Locate the cell with the specified text and output its [X, Y] center coordinate. 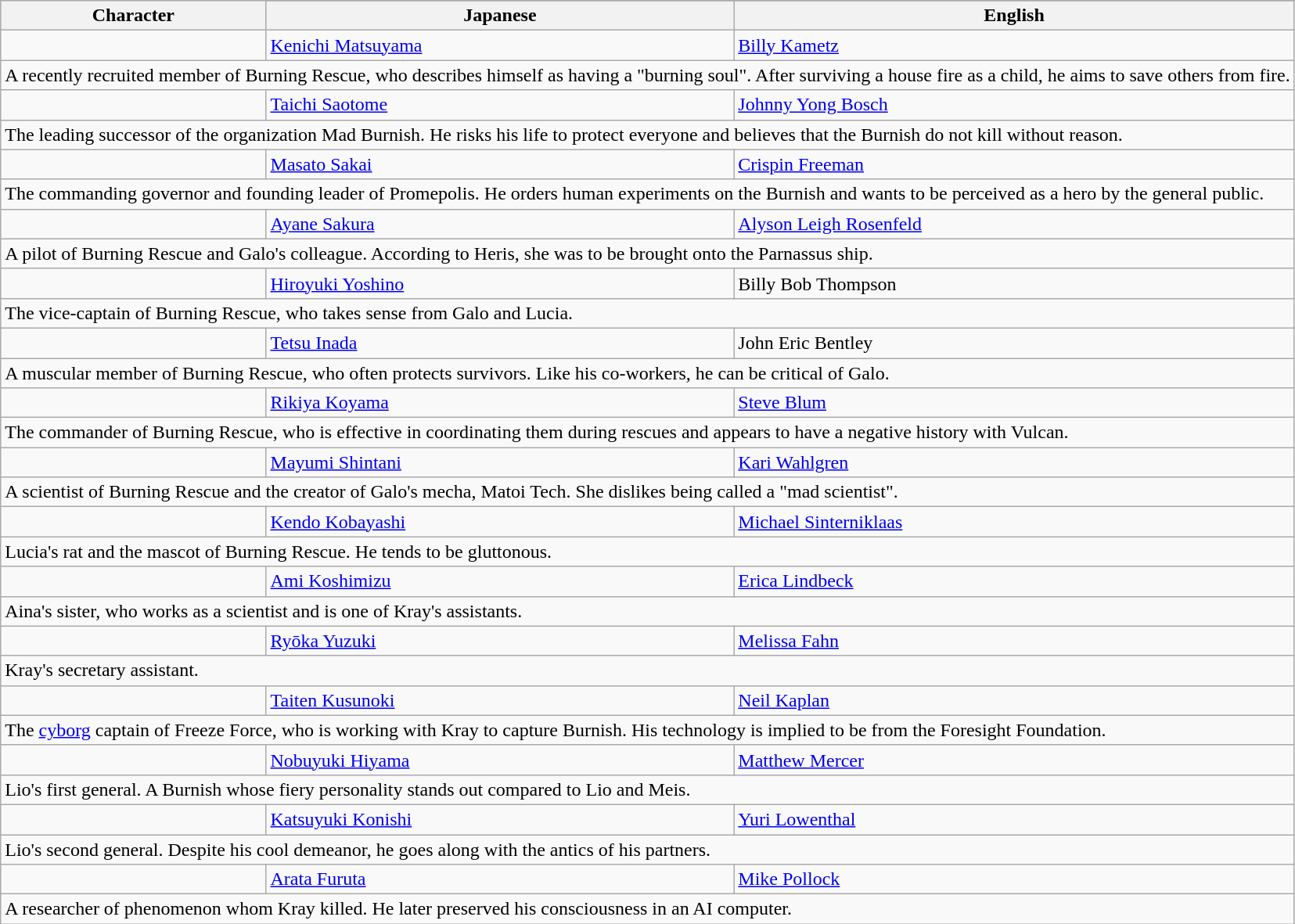
Ami Koshimizu [500, 581]
Character [133, 16]
Taichi Saotome [500, 105]
A scientist of Burning Rescue and the creator of Galo's mecha, Matoi Tech. She dislikes being called a "mad scientist". [648, 492]
English [1014, 16]
The vice-captain of Burning Rescue, who takes sense from Galo and Lucia. [648, 313]
Lio's first general. A Burnish whose fiery personality stands out compared to Lio and Meis. [648, 789]
Ayane Sakura [500, 224]
Katsuyuki Konishi [500, 819]
A pilot of Burning Rescue and Galo's colleague. According to Heris, she was to be brought onto the Parnassus ship. [648, 253]
Kenichi Matsuyama [500, 45]
Lucia's rat and the mascot of Burning Rescue. He tends to be gluttonous. [648, 552]
Michael Sinterniklaas [1014, 522]
Japanese [500, 16]
Nobuyuki Hiyama [500, 760]
Johnny Yong Bosch [1014, 105]
Aina's sister, who works as a scientist and is one of Kray's assistants. [648, 611]
Kendo Kobayashi [500, 522]
Neil Kaplan [1014, 700]
Alyson Leigh Rosenfeld [1014, 224]
A researcher of phenomenon whom Kray killed. He later preserved his consciousness in an AI computer. [648, 909]
Mayumi Shintani [500, 462]
Crispin Freeman [1014, 164]
The commander of Burning Rescue, who is effective in coordinating them during rescues and appears to have a negative history with Vulcan. [648, 433]
Tetsu Inada [500, 343]
Yuri Lowenthal [1014, 819]
Masato Sakai [500, 164]
Melissa Fahn [1014, 641]
Arata Furuta [500, 879]
Lio's second general. Despite his cool demeanor, he goes along with the antics of his partners. [648, 849]
John Eric Bentley [1014, 343]
Matthew Mercer [1014, 760]
Billy Bob Thompson [1014, 283]
Kari Wahlgren [1014, 462]
Erica Lindbeck [1014, 581]
Billy Kametz [1014, 45]
A muscular member of Burning Rescue, who often protects survivors. Like his co-workers, he can be critical of Galo. [648, 373]
Rikiya Koyama [500, 403]
Hiroyuki Yoshino [500, 283]
Taiten Kusunoki [500, 700]
The cyborg captain of Freeze Force, who is working with Kray to capture Burnish. His technology is implied to be from the Foresight Foundation. [648, 730]
Kray's secretary assistant. [648, 671]
Mike Pollock [1014, 879]
Ryōka Yuzuki [500, 641]
Steve Blum [1014, 403]
